Pinpoint the cell where the given text exists, returning its (X, Y) midpoint coordinate. 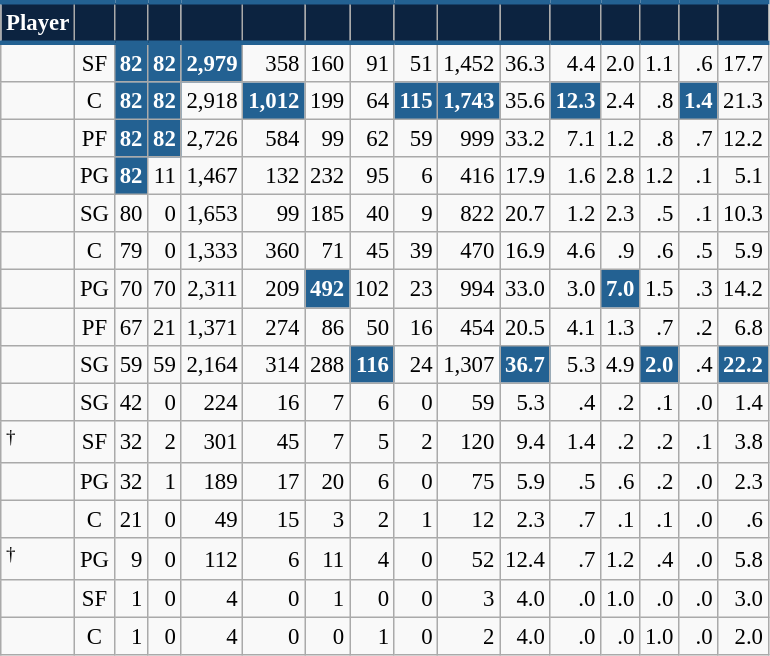
5.1 (743, 176)
999 (469, 139)
314 (274, 364)
1,371 (212, 327)
1,653 (212, 214)
492 (328, 289)
50 (372, 327)
36.7 (525, 364)
2,918 (212, 101)
2,726 (212, 139)
1,743 (469, 101)
1,012 (274, 101)
454 (469, 327)
79 (130, 251)
15 (274, 519)
120 (469, 441)
21.3 (743, 101)
40 (372, 214)
16.9 (525, 251)
994 (469, 289)
7.0 (620, 289)
416 (469, 176)
12.3 (575, 101)
160 (328, 62)
64 (372, 101)
42 (130, 402)
1,333 (212, 251)
274 (274, 327)
.3 (698, 289)
22.2 (743, 364)
71 (328, 251)
209 (274, 289)
52 (469, 559)
360 (274, 251)
1.5 (660, 289)
2.8 (620, 176)
80 (130, 214)
17.7 (743, 62)
12 (469, 519)
12.2 (743, 139)
4.9 (620, 364)
20.7 (525, 214)
20.5 (525, 327)
33.0 (525, 289)
24 (416, 364)
95 (372, 176)
10.3 (743, 214)
822 (469, 214)
33.2 (525, 139)
36.3 (525, 62)
23 (416, 289)
5.8 (743, 559)
91 (372, 62)
116 (372, 364)
102 (372, 289)
470 (469, 251)
3.8 (743, 441)
2.4 (620, 101)
17 (274, 482)
6.8 (743, 327)
288 (328, 364)
132 (274, 176)
358 (274, 62)
1,307 (469, 364)
4.6 (575, 251)
584 (274, 139)
49 (212, 519)
232 (328, 176)
39 (416, 251)
35.6 (525, 101)
189 (212, 482)
75 (469, 482)
1.3 (620, 327)
1,452 (469, 62)
1.6 (575, 176)
17.9 (525, 176)
14.2 (743, 289)
12.4 (525, 559)
5 (372, 441)
20 (328, 482)
86 (328, 327)
4.1 (575, 327)
2,311 (212, 289)
199 (328, 101)
7.1 (575, 139)
112 (212, 559)
1,467 (212, 176)
.9 (620, 251)
67 (130, 327)
1.1 (660, 62)
185 (328, 214)
62 (372, 139)
2,979 (212, 62)
51 (416, 62)
4.4 (575, 62)
Player (38, 22)
2,164 (212, 364)
301 (212, 441)
9.4 (525, 441)
224 (212, 402)
115 (416, 101)
